Output the (X, Y) coordinate of the center of the cell containing the given text.  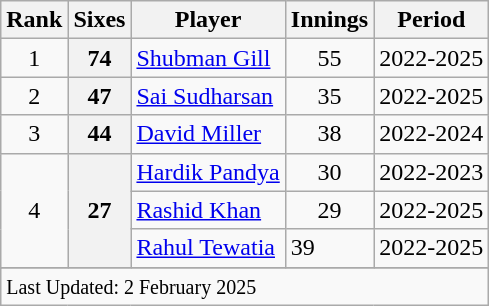
2022-2023 (432, 172)
27 (100, 210)
38 (329, 134)
4 (34, 210)
Sai Sudharsan (208, 96)
David Miller (208, 134)
1 (34, 58)
Shubman Gill (208, 58)
Period (432, 20)
2 (34, 96)
39 (329, 248)
Last Updated: 2 February 2025 (245, 286)
Sixes (100, 20)
55 (329, 58)
30 (329, 172)
35 (329, 96)
Hardik Pandya (208, 172)
74 (100, 58)
47 (100, 96)
Innings (329, 20)
Rashid Khan (208, 210)
Player (208, 20)
44 (100, 134)
3 (34, 134)
Rank (34, 20)
29 (329, 210)
2022-2024 (432, 134)
Rahul Tewatia (208, 248)
